Scan for the cell matching the given text and deliver its [x, y] coordinate at center. 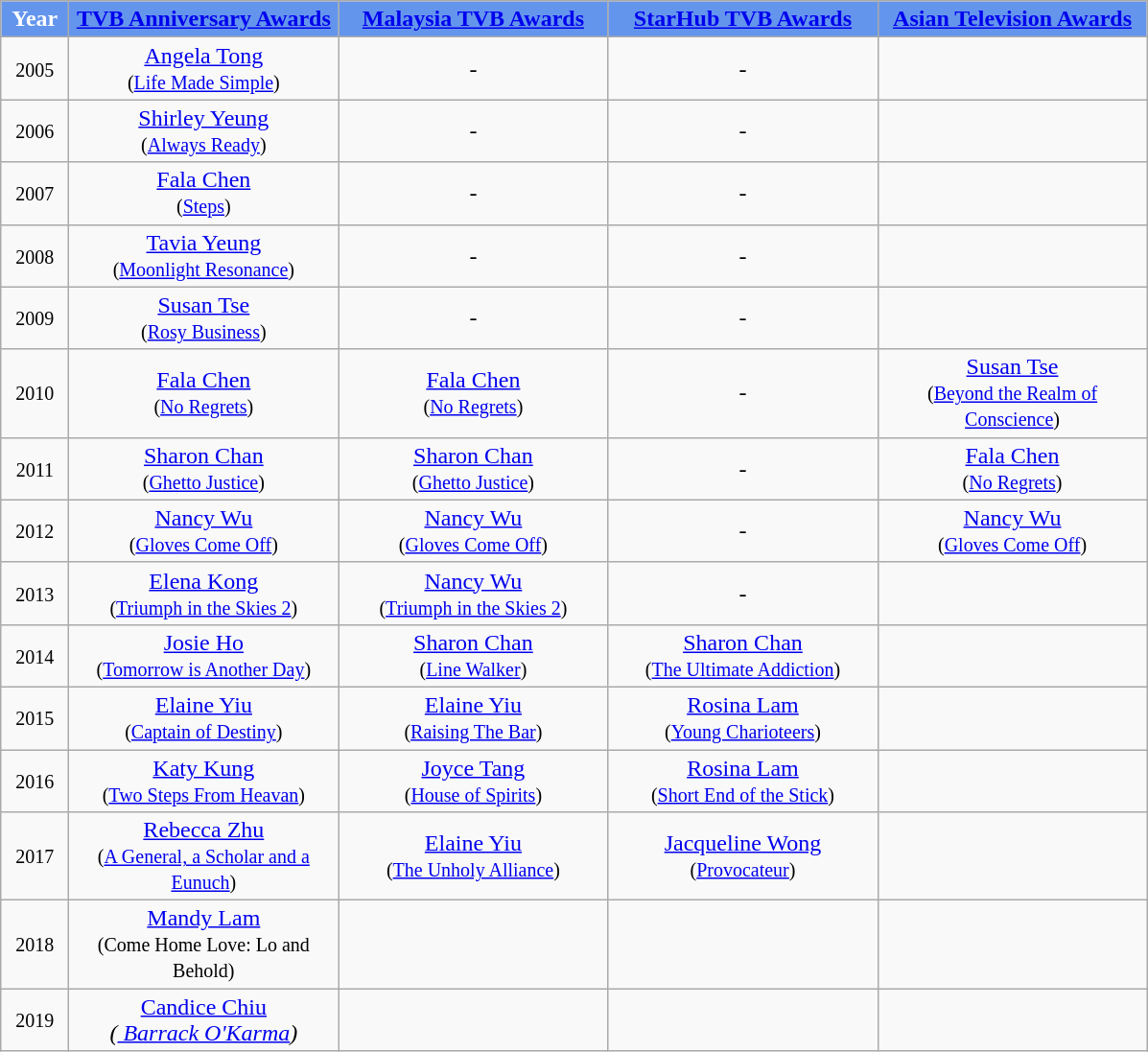
2008 [35, 255]
Mandy Lam (Come Home Love: Lo and Behold) [203, 945]
Rebecca Zhu (A General, a Scholar and a Eunuch) [203, 856]
2014 [35, 656]
2018 [35, 945]
Elaine Yiu(Raising The Bar) [474, 717]
Tavia Yeung(Moonlight Resonance) [203, 255]
2016 [35, 781]
2005 [35, 69]
Joyce Tang(House of Spirits) [474, 781]
Rosina Lam(Young Charioteers) [742, 717]
Rosina Lam(Short End of the Stick) [742, 781]
Nancy Wu(Triumph in the Skies 2) [474, 593]
Year [35, 19]
Elena Kong(Triumph in the Skies 2) [203, 593]
2017 [35, 856]
2007 [35, 194]
Malaysia TVB Awards [474, 19]
TVB Anniversary Awards [203, 19]
2009 [35, 318]
2015 [35, 717]
Elaine Yiu(The Unholy Alliance) [474, 856]
Sharon Chan(The Ultimate Addiction) [742, 656]
Susan Tse(Beyond the Realm of Conscience) [1013, 393]
Elaine Yiu(Captain of Destiny) [203, 717]
2013 [35, 593]
2012 [35, 531]
Shirley Yeung(Always Ready) [203, 130]
2010 [35, 393]
Susan Tse(Rosy Business) [203, 318]
2011 [35, 468]
Angela Tong(Life Made Simple) [203, 69]
StarHub TVB Awards [742, 19]
2006 [35, 130]
Jacqueline Wong(Provocateur) [742, 856]
Sharon Chan(Line Walker) [474, 656]
Fala Chen(Steps) [203, 194]
2019 [35, 1020]
Josie Ho(Tomorrow is Another Day) [203, 656]
Asian Television Awards [1013, 19]
Candice Chiu ( Barrack O'Karma) [203, 1020]
Katy Kung(Two Steps From Heavan) [203, 781]
